Detect which cell encompasses the target text, then output its [x, y] center coordinate. 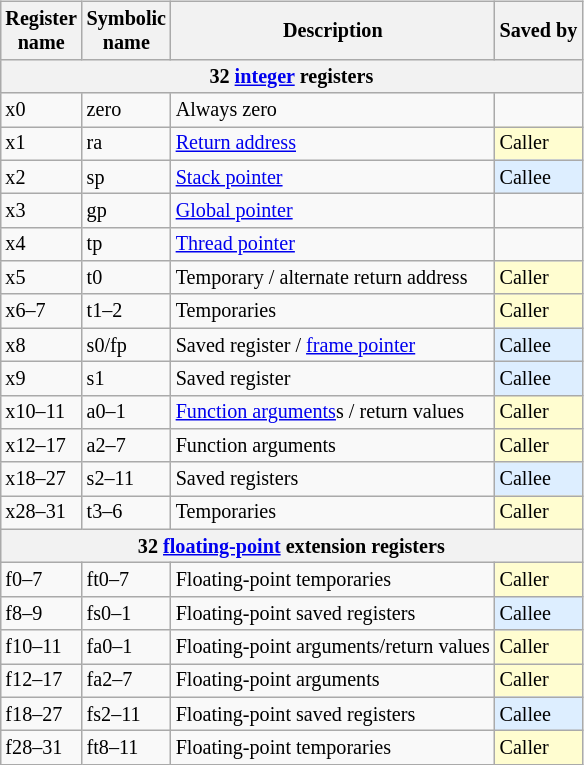
f8–9 [42, 613]
x0 [42, 110]
Temporary / alternate return address [333, 278]
f18–27 [42, 714]
x6–7 [42, 311]
x4 [42, 244]
Description [333, 31]
Function argumentss / return values [333, 412]
Floating-point arguments/return values [333, 647]
f10–11 [42, 647]
x9 [42, 379]
zero [126, 110]
Global pointer [333, 211]
fa2–7 [126, 681]
Saved registers [333, 479]
s1 [126, 379]
x18–27 [42, 479]
Stack pointer [333, 177]
x5 [42, 278]
ft8–11 [126, 748]
32 floating-point extension registers [292, 546]
t3–6 [126, 513]
Always zero [333, 110]
a0–1 [126, 412]
t0 [126, 278]
x28–31 [42, 513]
t1–2 [126, 311]
32 integer registers [292, 76]
Thread pointer [333, 244]
ra [126, 144]
Return address [333, 144]
ft0–7 [126, 580]
Symbolicname [126, 31]
Saved register / frame pointer [333, 345]
Saved by [538, 31]
f12–17 [42, 681]
fa0–1 [126, 647]
Saved register [333, 379]
Floating-point arguments [333, 681]
x12–17 [42, 446]
s0/fp [126, 345]
tp [126, 244]
x8 [42, 345]
f0–7 [42, 580]
x3 [42, 211]
gp [126, 211]
x2 [42, 177]
f28–31 [42, 748]
Function arguments [333, 446]
sp [126, 177]
x10–11 [42, 412]
a2–7 [126, 446]
s2–11 [126, 479]
fs0–1 [126, 613]
fs2–11 [126, 714]
Registername [42, 31]
x1 [42, 144]
